Capture the cell that displays the provided text and extract its (x, y) central coordinate. 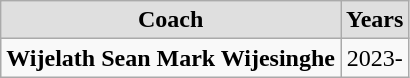
Wijelath Sean Mark Wijesinghe (171, 58)
Coach (171, 20)
2023- (374, 58)
Years (374, 20)
